Scan for the cell matching the given text and deliver its (x, y) coordinate at center. 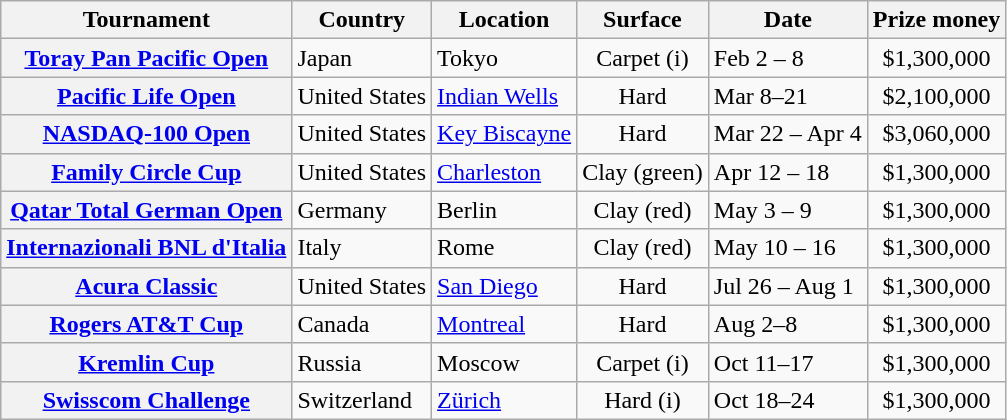
Oct 18–24 (788, 400)
Aug 2–8 (788, 324)
Internazionali BNL d'Italia (146, 248)
Kremlin Cup (146, 362)
Location (504, 20)
Prize money (936, 20)
Montreal (504, 324)
Italy (362, 248)
Family Circle Cup (146, 172)
Rome (504, 248)
Mar 8–21 (788, 96)
Moscow (504, 362)
Swisscom Challenge (146, 400)
NASDAQ-100 Open (146, 134)
Apr 12 – 18 (788, 172)
Tournament (146, 20)
Charleston (504, 172)
Oct 11–17 (788, 362)
Acura Classic (146, 286)
Date (788, 20)
Surface (643, 20)
Toray Pan Pacific Open (146, 58)
Clay (green) (643, 172)
Country (362, 20)
San Diego (504, 286)
Key Biscayne (504, 134)
May 10 – 16 (788, 248)
Mar 22 – Apr 4 (788, 134)
Indian Wells (504, 96)
Switzerland (362, 400)
Canada (362, 324)
Jul 26 – Aug 1 (788, 286)
$2,100,000 (936, 96)
Pacific Life Open (146, 96)
Germany (362, 210)
Russia (362, 362)
Zürich (504, 400)
Berlin (504, 210)
Tokyo (504, 58)
Feb 2 – 8 (788, 58)
May 3 – 9 (788, 210)
$3,060,000 (936, 134)
Japan (362, 58)
Rogers AT&T Cup (146, 324)
Qatar Total German Open (146, 210)
Hard (i) (643, 400)
